For the text-containing cell, return its midpoint in (X, Y) coordinate format. 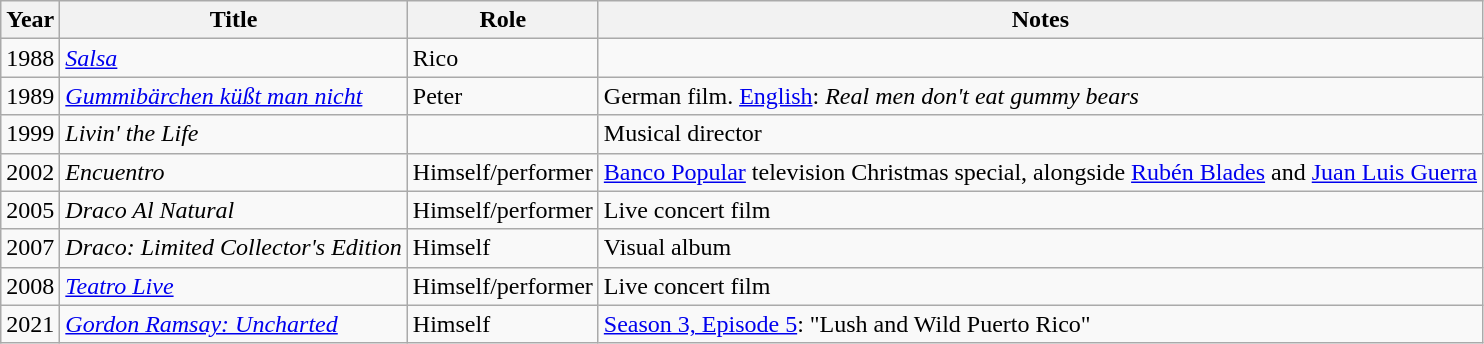
Draco Al Natural (234, 210)
Banco Popular television Christmas special, alongside Rubén Blades and Juan Luis Guerra (1040, 172)
Gordon Ramsay: Uncharted (234, 324)
Musical director (1040, 134)
2008 (30, 286)
Role (502, 20)
Draco: Limited Collector's Edition (234, 248)
2005 (30, 210)
Livin' the Life (234, 134)
Gummibärchen küßt man nicht (234, 96)
Teatro Live (234, 286)
2002 (30, 172)
Salsa (234, 58)
Peter (502, 96)
Encuentro (234, 172)
Visual album (1040, 248)
German film. English: Real men don't eat gummy bears (1040, 96)
2007 (30, 248)
2021 (30, 324)
Title (234, 20)
Season 3, Episode 5: "Lush and Wild Puerto Rico" (1040, 324)
1989 (30, 96)
Rico (502, 58)
1988 (30, 58)
1999 (30, 134)
Notes (1040, 20)
Year (30, 20)
